Return [X, Y] of the center of cell containing provided text 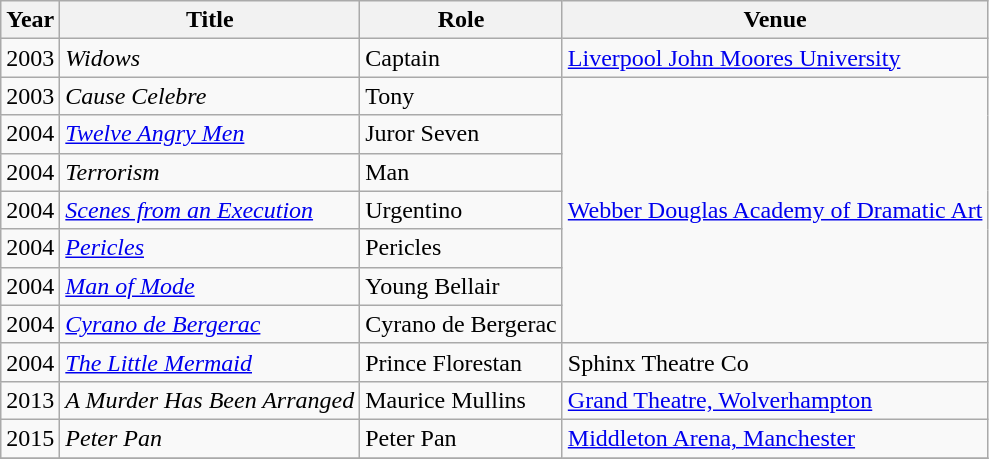
Juror Seven [462, 134]
Year [30, 20]
The Little Mermaid [210, 362]
Terrorism [210, 172]
Cause Celebre [210, 96]
Role [462, 20]
2015 [30, 438]
Prince Florestan [462, 362]
A Murder Has Been Arranged [210, 400]
Scenes from an Execution [210, 210]
Urgentino [462, 210]
Widows [210, 58]
Young Bellair [462, 286]
Middleton Arena, Manchester [775, 438]
Maurice Mullins [462, 400]
Webber Douglas Academy of Dramatic Art [775, 210]
Liverpool John Moores University [775, 58]
Grand Theatre, Wolverhampton [775, 400]
Tony [462, 96]
Man [462, 172]
Venue [775, 20]
Man of Mode [210, 286]
Sphinx Theatre Co [775, 362]
Title [210, 20]
Captain [462, 58]
2013 [30, 400]
Twelve Angry Men [210, 134]
